Return the [X, Y] coordinate for the center point of the cell that contains the specified text.  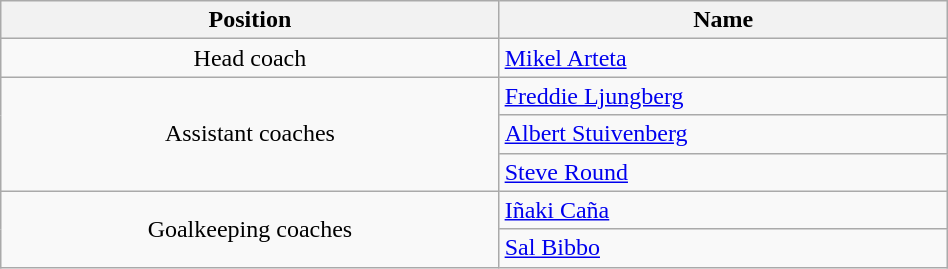
Position [250, 20]
Mikel Arteta [723, 58]
Assistant coaches [250, 134]
Head coach [250, 58]
Goalkeeping coaches [250, 229]
Name [723, 20]
Steve Round [723, 172]
Freddie Ljungberg [723, 96]
Sal Bibbo [723, 248]
Iñaki Caña [723, 210]
Albert Stuivenberg [723, 134]
